Detect which cell encompasses the target text, then output its [x, y] center coordinate. 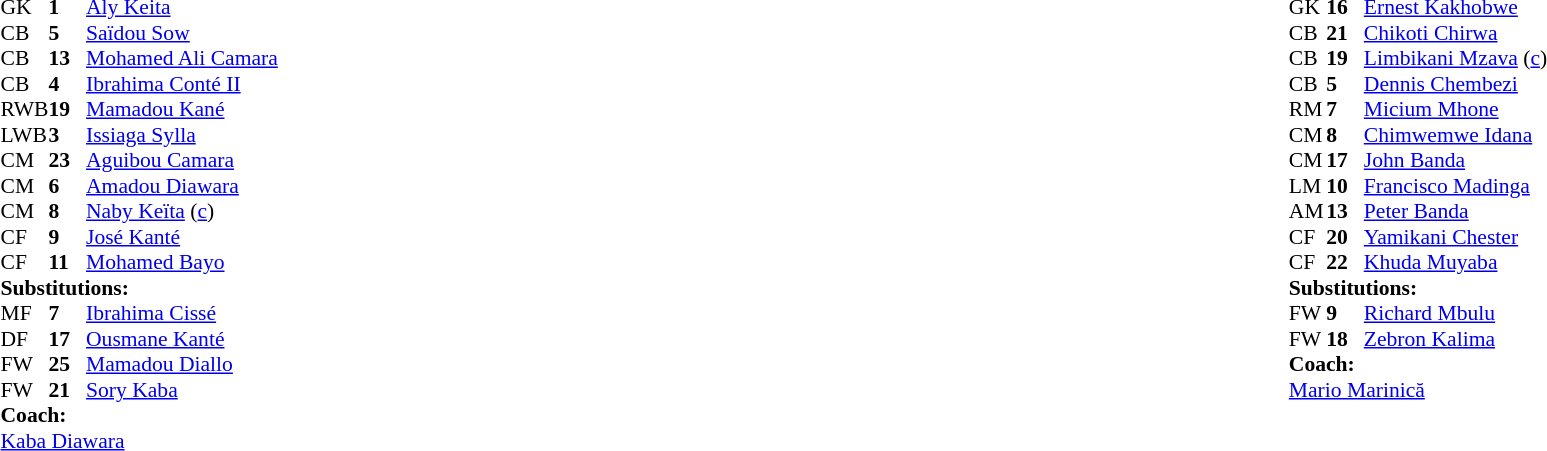
23 [67, 161]
Ibrahima Cissé [182, 313]
Chimwemwe Idana [1456, 135]
25 [67, 365]
DF [24, 339]
18 [1345, 339]
LM [1308, 186]
LWB [24, 135]
Francisco Madinga [1456, 186]
Ousmane Kanté [182, 339]
22 [1345, 263]
Sory Kaba [182, 390]
John Banda [1456, 161]
Mario Marinică [1418, 390]
Saïdou Sow [182, 33]
Yamikani Chester [1456, 237]
Mamadou Diallo [182, 365]
Dennis Chembezi [1456, 84]
4 [67, 84]
AM [1308, 211]
6 [67, 186]
Mamadou Kané [182, 109]
MF [24, 313]
Peter Banda [1456, 211]
20 [1345, 237]
Amadou Diawara [182, 186]
José Kanté [182, 237]
RM [1308, 109]
Limbikani Mzava (c) [1456, 59]
11 [67, 263]
Khuda Muyaba [1456, 263]
3 [67, 135]
Zebron Kalima [1456, 339]
Micium Mhone [1456, 109]
Mohamed Bayo [182, 263]
Mohamed Ali Camara [182, 59]
Ibrahima Conté II [182, 84]
Issiaga Sylla [182, 135]
Richard Mbulu [1456, 313]
RWB [24, 109]
Chikoti Chirwa [1456, 33]
Naby Keïta (c) [182, 211]
Aguibou Camara [182, 161]
10 [1345, 186]
